Scan for the cell matching the given text and deliver its (X, Y) coordinate at center. 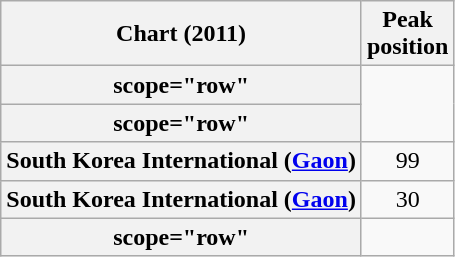
99 (407, 161)
Chart (2011) (182, 34)
30 (407, 199)
Peakposition (407, 34)
